From the cell containing the given text, extract its center point as [X, Y] coordinate. 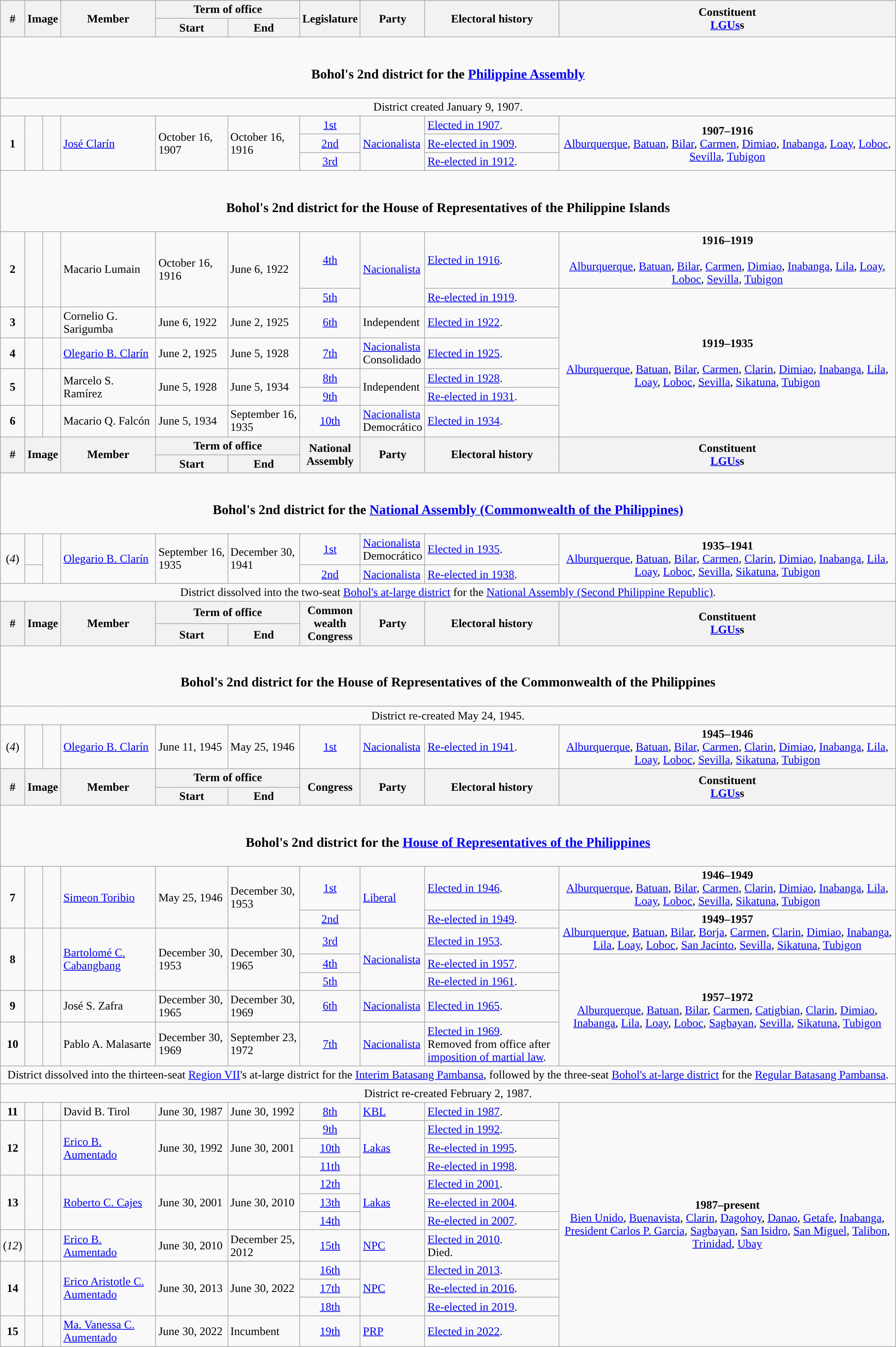
Elected in 1916. [492, 260]
Elected in 1953. [492, 941]
Roberto C. Cajes [108, 1202]
11 [12, 1111]
Re-elected in 1938. [492, 574]
Re-elected in 2019. [492, 1306]
Re-elected in 1919. [492, 298]
Re-elected in 1909. [492, 143]
Elected in 1965. [492, 1006]
June 11, 1945 [191, 747]
Elected in 1922. [492, 323]
15 [12, 1331]
Macario Q. Falcón [108, 421]
Congress [330, 787]
12th [330, 1184]
Re-elected in 1912. [492, 161]
11th [330, 1166]
1949–1957Alburquerque, Batuan, Bilar, Borja, Carmen, Clarin, Dimiao, Inabanga, Lila, Loay, Loboc, San Jacinto, Sevilla, Sikatuna, Tubigon [728, 932]
Erico Aristotle C. Aumentado [108, 1288]
Re-elected in 1949. [492, 919]
Re-elected in 1998. [492, 1166]
District created January 9, 1907. [448, 107]
NacionalistaConsolidado [392, 353]
6 [12, 421]
Re-elected in 1957. [492, 963]
12 [12, 1148]
13 [12, 1202]
June 30, 1987 [191, 1111]
Re-elected in 2016. [492, 1288]
Re-elected in 1941. [492, 747]
1957–1972Alburquerque, Batuan, Bilar, Carmen, Catigbian, Clarin, Dimiao, Inabanga, Lila, Loay, Loboc, Sagbayan, Sevilla, Sikatuna, Tubigon [728, 1010]
Elected in 1907. [492, 125]
Bohol's 2nd district for the National Assembly (Commonwealth of the Philippines) [448, 504]
Elected in 1935. [492, 550]
16th [330, 1270]
Re-elected in 2007. [492, 1221]
1945–1946Alburquerque, Batuan, Bilar, Carmen, Clarin, Dimiao, Inabanga, Lila, Loay, Loboc, Sevilla, Sikatuna, Tubigon [728, 747]
14th [330, 1221]
José Clarín [108, 143]
1935–1941Alburquerque, Batuan, Bilar, Carmen, Clarin, Dimiao, Inabanga, Lila, Loay, Loboc, Sevilla, Sikatuna, Tubigon [728, 558]
Elected in 1934. [492, 421]
District re-created February 2, 1987. [448, 1093]
8 [12, 959]
Pablo A. Malasarte [108, 1044]
September 23, 1972 [264, 1044]
Elected in 1928. [492, 378]
December 25, 2012 [264, 1246]
7 [12, 897]
Elected in 1925. [492, 353]
Cornelio G. Sarigumba [108, 323]
October 16, 1907 [191, 143]
District re-created May 24, 1945. [448, 716]
18th [330, 1306]
Incumbent [264, 1331]
4 [12, 353]
Ma. Vanessa C. Aumentado [108, 1331]
Simeon Toribio [108, 897]
3 [12, 323]
Legislature [330, 19]
Elected in 2010.Died. [492, 1246]
Bohol's 2nd district for the House of Representatives of the Philippine Islands [448, 201]
1916–1919Alburquerque, Batuan, Bilar, Carmen, Dimiao, Inabanga, Lila, Loay, Loboc, Sevilla, Tubigon [728, 260]
December 30, 1941 [264, 558]
Re-elected in 1931. [492, 396]
Elected in 1946. [492, 888]
Re-elected in 1995. [492, 1148]
Bohol's 2nd district for the House of Representatives of the Philippines [448, 836]
5 [12, 387]
PRP [392, 1331]
9 [12, 1006]
13th [330, 1202]
15th [330, 1246]
Elected in 2022. [492, 1331]
10 [12, 1044]
Bohol's 2nd district for the Philippine Assembly [448, 67]
1 [12, 143]
Elected in 1992. [492, 1130]
Bohol's 2nd district for the House of Representatives of the Commonwealth of the Philippines [448, 676]
District dissolved into the two-seat Bohol's at-large district for the National Assembly (Second Philippine Republic). [448, 592]
19th [330, 1331]
1946–1949Alburquerque, Batuan, Bilar, Carmen, Clarin, Dimiao, Inabanga, Lila, Loay, Loboc, Sevilla, Sikatuna, Tubigon [728, 888]
Elected in 1987. [492, 1111]
Marcelo S. Ramírez [108, 387]
Re-elected in 1961. [492, 981]
17th [330, 1288]
KBL [392, 1111]
Liberal [392, 897]
14 [12, 1288]
Elected in 1969.Removed from office after imposition of martial law. [492, 1044]
Bartolomé C. Cabangbang [108, 959]
Elected in 2001. [492, 1184]
CommonwealthCongress [330, 624]
Elected in 2013. [492, 1270]
1919–1935Alburquerque, Batuan, Bilar, Carmen, Clarin, Dimiao, Inabanga, Lila, Loay, Loboc, Sevilla, Sikatuna, Tubigon [728, 363]
NationalAssembly [330, 455]
(12) [12, 1246]
Re-elected in 2004. [492, 1202]
1907–1916Alburquerque, Batuan, Bilar, Carmen, Dimiao, Inabanga, Loay, Loboc, Sevilla, Tubigon [728, 143]
June 30, 2013 [191, 1288]
David B. Tirol [108, 1111]
2 [12, 269]
Macario Lumain [108, 269]
José S. Zafra [108, 1006]
